From the cell containing the given text, extract its center point as (X, Y) coordinate. 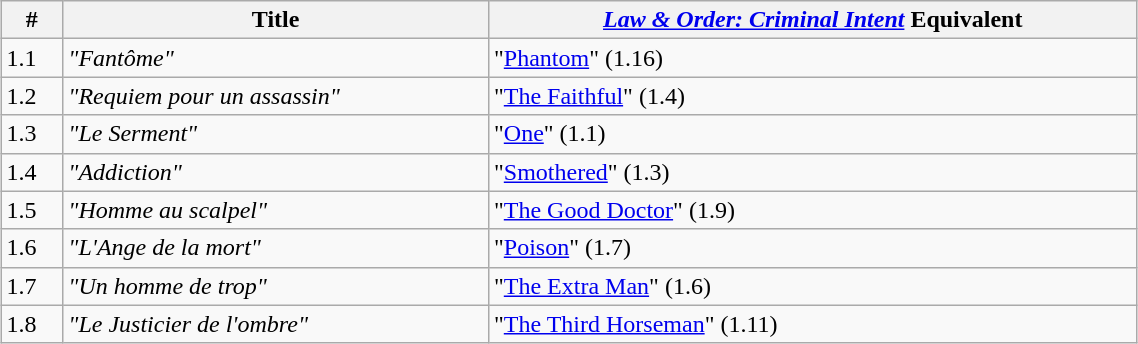
"Le Justicier de l'ombre" (276, 324)
1.4 (32, 172)
1.5 (32, 210)
"Smothered" (1.3) (812, 172)
Law & Order: Criminal Intent Equivalent (812, 20)
"Le Serment" (276, 134)
"Requiem pour un assassin" (276, 96)
1.7 (32, 286)
"One" (1.1) (812, 134)
1.3 (32, 134)
"L'Ange de la mort" (276, 248)
1.8 (32, 324)
"Addiction" (276, 172)
"Homme au scalpel" (276, 210)
# (32, 20)
"The Faithful" (1.4) (812, 96)
1.6 (32, 248)
1.1 (32, 58)
"The Third Horseman" (1.11) (812, 324)
Title (276, 20)
"The Good Doctor" (1.9) (812, 210)
"The Extra Man" (1.6) (812, 286)
"Poison" (1.7) (812, 248)
"Un homme de trop" (276, 286)
"Phantom" (1.16) (812, 58)
"Fantôme" (276, 58)
1.2 (32, 96)
